Output the [X, Y] coordinate of the center of the cell containing the given text.  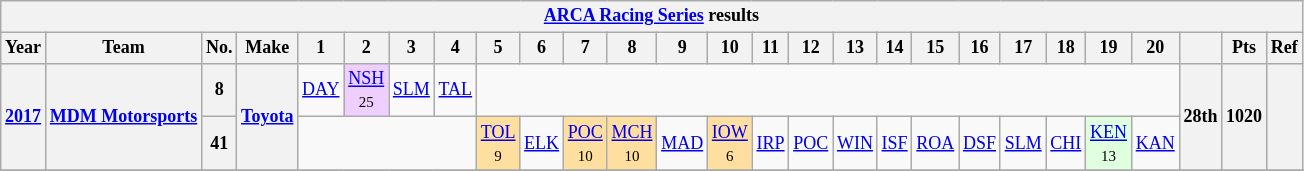
9 [682, 48]
POC [811, 144]
KAN [1155, 144]
MDM Motorsports [123, 116]
TOL9 [498, 144]
POC10 [585, 144]
ISF [894, 144]
15 [936, 48]
19 [1109, 48]
17 [1023, 48]
DAY [321, 90]
DSF [980, 144]
12 [811, 48]
TAL [455, 90]
MCH10 [632, 144]
ARCA Racing Series results [652, 16]
Team [123, 48]
7 [585, 48]
20 [1155, 48]
4 [455, 48]
16 [980, 48]
Pts [1244, 48]
14 [894, 48]
11 [770, 48]
MAD [682, 144]
13 [856, 48]
1 [321, 48]
10 [730, 48]
Toyota [268, 116]
No. [220, 48]
WIN [856, 144]
28th [1200, 116]
41 [220, 144]
2017 [24, 116]
KEN13 [1109, 144]
2 [366, 48]
6 [542, 48]
IOW6 [730, 144]
Year [24, 48]
NSH25 [366, 90]
1020 [1244, 116]
5 [498, 48]
Ref [1284, 48]
Make [268, 48]
ELK [542, 144]
ROA [936, 144]
3 [411, 48]
CHI [1066, 144]
18 [1066, 48]
IRP [770, 144]
